Return [X, Y] of the center of cell containing provided text 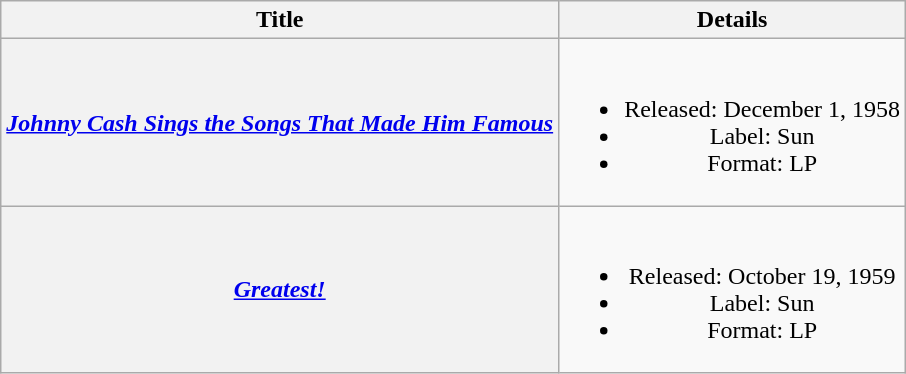
Johnny Cash Sings the Songs That Made Him Famous [280, 122]
Title [280, 20]
Details [732, 20]
Released: December 1, 1958Label: SunFormat: LP [732, 122]
Greatest! [280, 290]
Released: October 19, 1959Label: SunFormat: LP [732, 290]
